Scan for the cell matching the given text and deliver its (X, Y) coordinate at center. 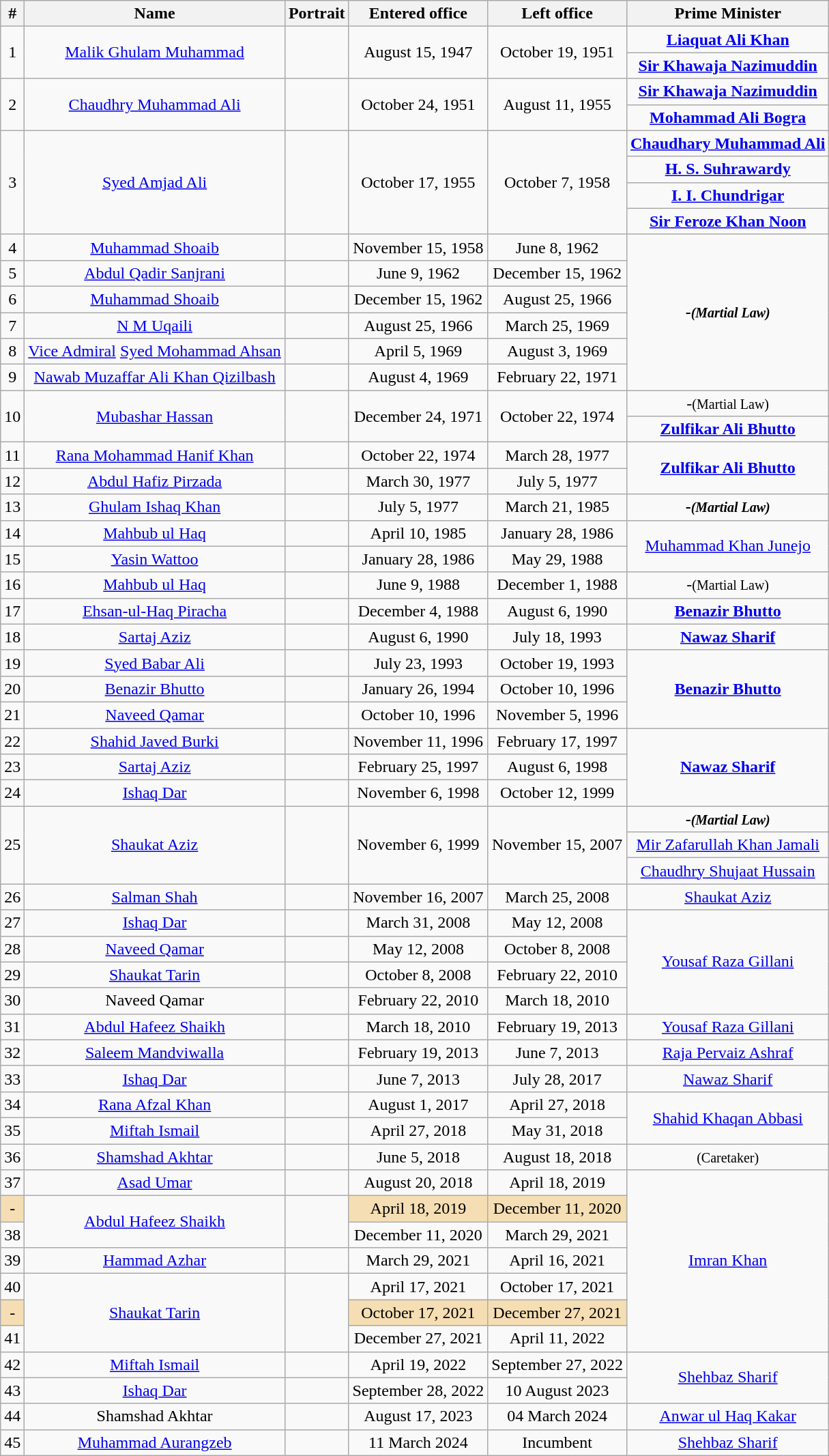
23 (12, 767)
August 3, 1969 (557, 352)
November 5, 1996 (557, 715)
11 (12, 455)
Syed Babar Ali (155, 663)
27 (12, 923)
9 (12, 377)
November 6, 1999 (418, 845)
Salman Shah (155, 897)
Raja Pervaiz Ashraf (727, 1053)
Prime Minister (727, 14)
5 (12, 273)
October 17, 1955 (418, 182)
6 (12, 299)
April 19, 2022 (418, 1365)
15 (12, 559)
March 30, 1977 (418, 481)
13 (12, 507)
34 (12, 1104)
44 (12, 1416)
Nawab Muzaffar Ali Khan Qizilbash (155, 377)
# (12, 14)
4 (12, 247)
Ehsan-ul-Haq Piracha (155, 611)
October 24, 1951 (418, 104)
July 23, 1993 (418, 663)
22 (12, 741)
October 12, 1999 (557, 793)
H. S. Suhrawardy (727, 169)
Chaudhary Muhammad Ali (727, 143)
Mohammad Ali Bogra (727, 117)
33 (12, 1079)
March 25, 2008 (557, 897)
August 6, 1998 (557, 767)
43 (12, 1390)
February 25, 1997 (418, 767)
10 August 2023 (557, 1390)
Malik Ghulam Muhammad (155, 53)
Chaudhry Muhammad Ali (155, 104)
14 (12, 533)
Vice Admiral Syed Mohammad Ahsan (155, 352)
August 4, 1969 (418, 377)
Mir Zafarullah Khan Jamali (727, 845)
September 27, 2022 (557, 1365)
December 1, 1988 (557, 585)
Abdul Qadir Sanjrani (155, 273)
March 21, 1985 (557, 507)
32 (12, 1053)
Liaquat Ali Khan (727, 40)
Anwar ul Haq Kakar (727, 1416)
Saleem Mandviwalla (155, 1053)
Asad Umar (155, 1183)
Shahid Khaqan Abbasi (727, 1117)
Shahid Javed Burki (155, 741)
Chaudhry Shujaat Hussain (727, 871)
November 15, 1958 (418, 247)
2 (12, 104)
39 (12, 1261)
40 (12, 1287)
Imran Khan (727, 1261)
August 11, 1955 (557, 104)
Sir Feroze Khan Noon (727, 221)
October 19, 1951 (557, 53)
May 31, 2018 (557, 1130)
Hammad Azhar (155, 1261)
(Caretaker) (727, 1157)
November 16, 2007 (418, 897)
41 (12, 1339)
7 (12, 326)
Rana Afzal Khan (155, 1104)
25 (12, 845)
March 25, 1969 (557, 326)
April 11, 2022 (557, 1339)
November 11, 1996 (418, 741)
August 18, 2018 (557, 1157)
October 19, 1993 (557, 663)
March 28, 1977 (557, 455)
Rana Mohammad Hanif Khan (155, 455)
16 (12, 585)
October 7, 1958 (557, 182)
August 15, 1947 (418, 53)
20 (12, 689)
12 (12, 481)
28 (12, 949)
June 9, 1962 (418, 273)
June 5, 2018 (418, 1157)
N M Uqaili (155, 326)
February 22, 1971 (557, 377)
Mubashar Hassan (155, 416)
May 29, 1988 (557, 559)
31 (12, 1027)
July 18, 1993 (557, 637)
December 4, 1988 (418, 611)
21 (12, 715)
38 (12, 1235)
Incumbent (557, 1442)
Muhammad Aurangzeb (155, 1442)
42 (12, 1365)
Yasin Wattoo (155, 559)
8 (12, 352)
January 26, 1994 (418, 689)
Abdul Hafiz Pirzada (155, 481)
04 March 2024 (557, 1416)
1 (12, 53)
July 28, 2017 (557, 1079)
Entered office (418, 14)
18 (12, 637)
Name (155, 14)
30 (12, 1001)
11 March 2024 (418, 1442)
December 24, 1971 (418, 416)
45 (12, 1442)
September 28, 2022 (418, 1390)
36 (12, 1157)
Muhammad Khan Junejo (727, 546)
August 20, 2018 (418, 1183)
November 15, 2007 (557, 845)
Portrait (317, 14)
November 6, 1998 (418, 793)
April 5, 1969 (418, 352)
June 9, 1988 (418, 585)
Left office (557, 14)
3 (12, 182)
37 (12, 1183)
August 17, 2023 (418, 1416)
19 (12, 663)
March 31, 2008 (418, 923)
I. I. Chundrigar (727, 195)
April 16, 2021 (557, 1261)
26 (12, 897)
Syed Amjad Ali (155, 182)
April 17, 2021 (418, 1287)
February 17, 1997 (557, 741)
June 8, 1962 (557, 247)
Ghulam Ishaq Khan (155, 507)
August 1, 2017 (418, 1104)
35 (12, 1130)
April 10, 1985 (418, 533)
24 (12, 793)
10 (12, 416)
17 (12, 611)
29 (12, 975)
